Return the (X, Y) coordinate for the center point of the cell that contains the specified text.  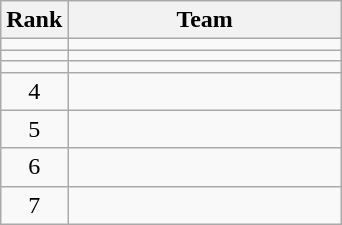
7 (34, 205)
5 (34, 129)
Team (205, 20)
6 (34, 167)
Rank (34, 20)
4 (34, 91)
